Locate the cell with the specified text and output its (x, y) center coordinate. 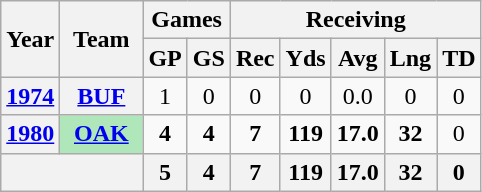
Rec (255, 58)
Yds (306, 58)
GS (208, 58)
Receiving (356, 20)
OAK (102, 134)
Lng (410, 58)
Year (30, 39)
0.0 (358, 96)
Games (186, 20)
5 (165, 172)
1974 (30, 96)
Team (102, 39)
BUF (102, 96)
GP (165, 58)
1 (165, 96)
TD (459, 58)
Avg (358, 58)
1980 (30, 134)
